Search for the cell housing the specified text and yield its [X, Y] center coordinate. 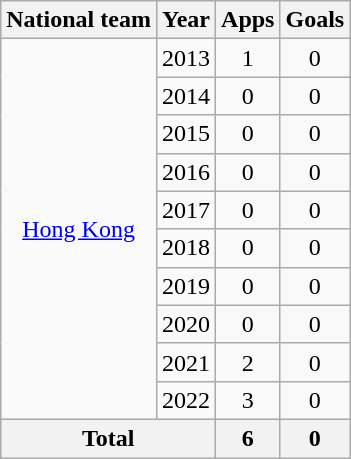
Goals [315, 20]
2022 [186, 400]
2015 [186, 134]
2 [248, 362]
Year [186, 20]
2019 [186, 286]
Total [108, 438]
6 [248, 438]
2020 [186, 324]
2014 [186, 96]
Apps [248, 20]
2013 [186, 58]
1 [248, 58]
National team [79, 20]
3 [248, 400]
2018 [186, 248]
2021 [186, 362]
2016 [186, 172]
Hong Kong [79, 230]
2017 [186, 210]
